Search for the cell housing the specified text and yield its (X, Y) center coordinate. 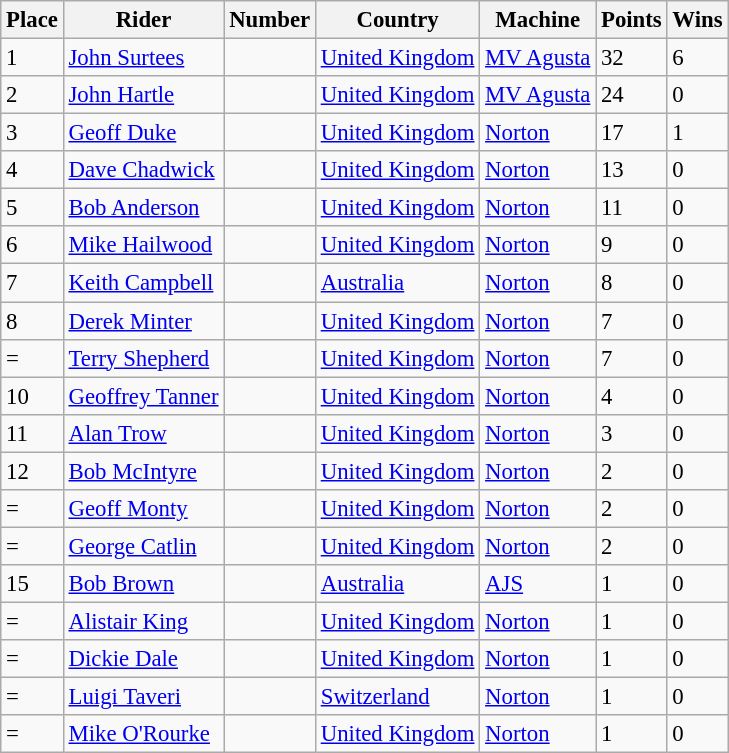
32 (632, 58)
Luigi Taveri (144, 697)
17 (632, 133)
Number (270, 20)
Wins (698, 20)
12 (32, 471)
Geoff Duke (144, 133)
Alan Trow (144, 433)
John Hartle (144, 95)
Points (632, 20)
24 (632, 95)
Rider (144, 20)
Bob Brown (144, 584)
Geoffrey Tanner (144, 396)
Mike O'Rourke (144, 734)
Mike Hailwood (144, 245)
9 (632, 245)
Place (32, 20)
Switzerland (397, 697)
Derek Minter (144, 321)
AJS (538, 584)
Dickie Dale (144, 659)
John Surtees (144, 58)
5 (32, 208)
George Catlin (144, 546)
Machine (538, 20)
13 (632, 170)
Keith Campbell (144, 283)
Geoff Monty (144, 509)
Dave Chadwick (144, 170)
Country (397, 20)
15 (32, 584)
Terry Shepherd (144, 358)
10 (32, 396)
Alistair King (144, 621)
Bob Anderson (144, 208)
Bob McIntyre (144, 471)
